Provide the (x, y) coordinate of the cell's center where the given text is located.  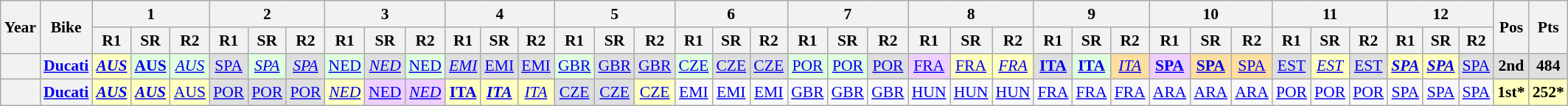
2 (267, 14)
6 (731, 14)
10 (1210, 14)
3 (385, 14)
484 (1548, 66)
2nd (1511, 66)
4 (500, 14)
11 (1330, 14)
Year (21, 26)
1st* (1511, 93)
1 (150, 14)
12 (1440, 14)
252* (1548, 93)
8 (972, 14)
5 (615, 14)
7 (848, 14)
9 (1091, 14)
Bike (66, 26)
Pts (1548, 26)
Pos (1511, 26)
